Determine the [x, y] coordinate at the center of the cell enclosing the given text.  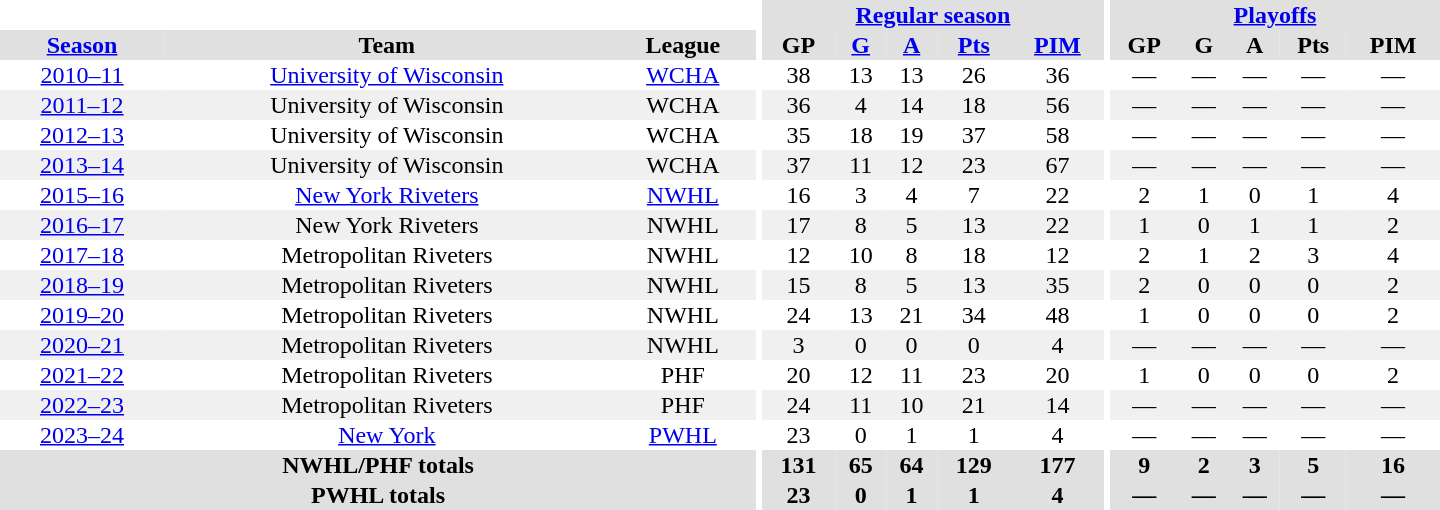
2017–18 [82, 255]
2019–20 [82, 315]
34 [974, 315]
48 [1058, 315]
177 [1058, 465]
26 [974, 75]
19 [912, 135]
Season [82, 45]
58 [1058, 135]
2013–14 [82, 165]
2018–19 [82, 285]
56 [1058, 105]
2012–13 [82, 135]
2016–17 [82, 225]
9 [1144, 465]
38 [799, 75]
2015–16 [82, 195]
64 [912, 465]
New York [387, 435]
2020–21 [82, 345]
2022–23 [82, 405]
67 [1058, 165]
15 [799, 285]
2023–24 [82, 435]
Playoffs [1275, 15]
7 [974, 195]
Regular season [934, 15]
NWHL/PHF totals [378, 465]
Team [387, 45]
League [683, 45]
2021–22 [82, 375]
131 [799, 465]
PWHL [683, 435]
129 [974, 465]
2011–12 [82, 105]
2010–11 [82, 75]
65 [860, 465]
17 [799, 225]
PWHL totals [378, 495]
